Extract the (X, Y) coordinate from the center of the cell holding the provided text.  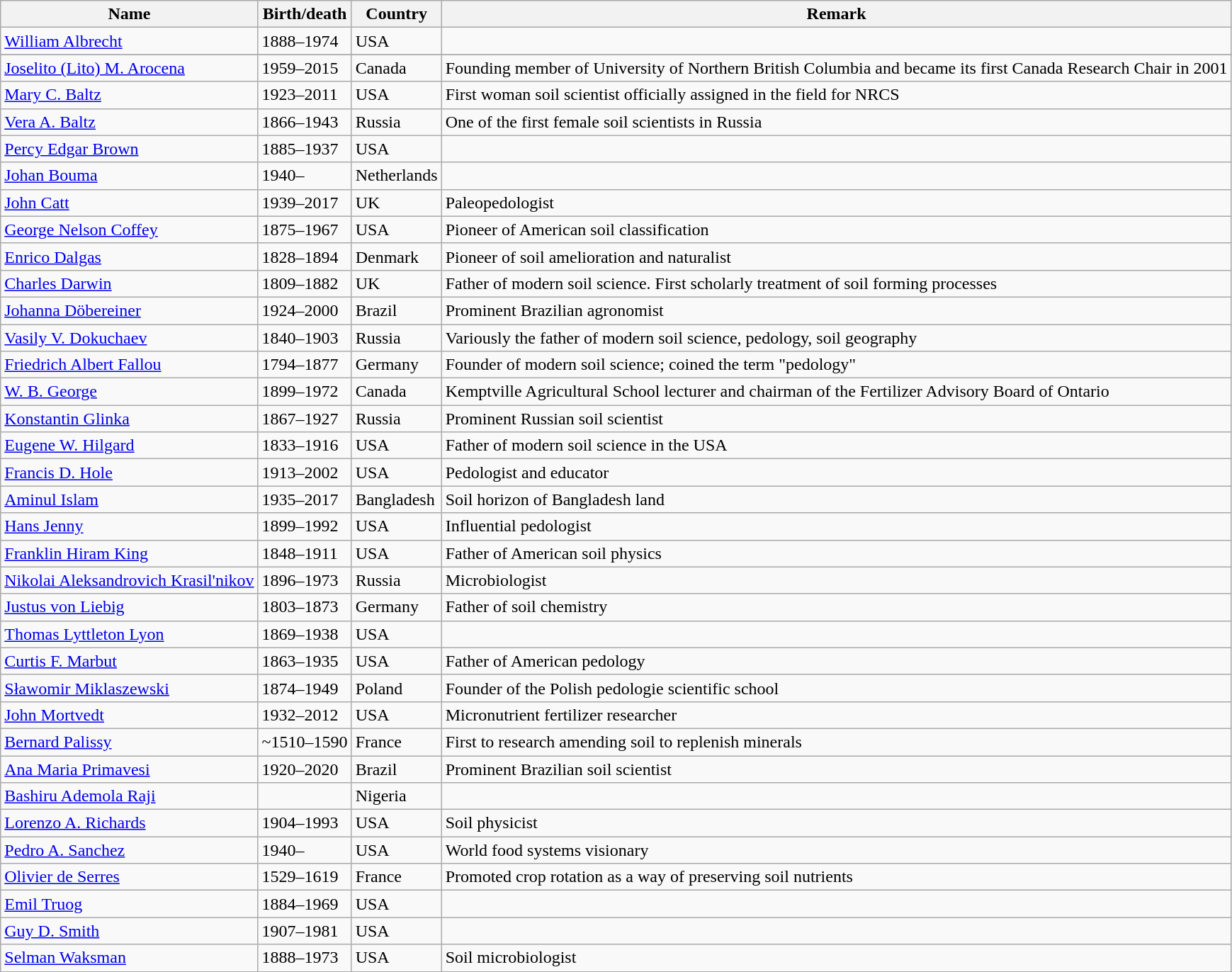
Curtis F. Marbut (129, 661)
Selman Waksman (129, 958)
1867–1927 (305, 419)
Vasily V. Dokuchaev (129, 338)
Bernard Palissy (129, 742)
Joselito (Lito) M. Arocena (129, 68)
Name (129, 14)
W. B. George (129, 392)
Francis D. Hole (129, 473)
Birth/death (305, 14)
Remark (836, 14)
Pioneer of American soil classification (836, 230)
Konstantin Glinka (129, 419)
1920–2020 (305, 769)
Netherlands (397, 176)
1529–1619 (305, 877)
Pedro A. Sanchez (129, 850)
1863–1935 (305, 661)
Guy D. Smith (129, 931)
1935–2017 (305, 499)
1803–1873 (305, 607)
Johanna Döbereiner (129, 310)
Soil horizon of Bangladesh land (836, 499)
1888–1974 (305, 41)
Father of modern soil science in the USA (836, 446)
1913–2002 (305, 473)
Bashiru Ademola Raji (129, 796)
Kemptville Agricultural School lecturer and chairman of the Fertilizer Advisory Board of Ontario (836, 392)
1875–1967 (305, 230)
Soil physicist (836, 823)
Nigeria (397, 796)
1885–1937 (305, 149)
Ana Maria Primavesi (129, 769)
1828–1894 (305, 256)
1896–1973 (305, 580)
Father of American soil physics (836, 553)
Percy Edgar Brown (129, 149)
Microbiologist (836, 580)
1866–1943 (305, 122)
Micronutrient fertilizer researcher (836, 715)
Justus von Liebig (129, 607)
1840–1903 (305, 338)
Aminul Islam (129, 499)
~1510–1590 (305, 742)
1904–1993 (305, 823)
1924–2000 (305, 310)
John Catt (129, 203)
Thomas Lyttleton Lyon (129, 634)
1794–1877 (305, 365)
1833–1916 (305, 446)
Father of American pedology (836, 661)
Friedrich Albert Fallou (129, 365)
1888–1973 (305, 958)
Pioneer of soil amelioration and naturalist (836, 256)
1809–1882 (305, 283)
Charles Darwin (129, 283)
Influential pedologist (836, 526)
Olivier de Serres (129, 877)
Prominent Russian soil scientist (836, 419)
Franklin Hiram King (129, 553)
1959–2015 (305, 68)
Promoted crop rotation as a way of preserving soil nutrients (836, 877)
Prominent Brazilian soil scientist (836, 769)
Prominent Brazilian agronomist (836, 310)
Mary C. Baltz (129, 95)
John Mortvedt (129, 715)
Vera A. Baltz (129, 122)
Father of soil chemistry (836, 607)
1848–1911 (305, 553)
Johan Bouma (129, 176)
1899–1972 (305, 392)
William Albrecht (129, 41)
Founder of the Polish pedologie scientific school (836, 688)
Denmark (397, 256)
1923–2011 (305, 95)
Sławomir Miklaszewski (129, 688)
Eugene W. Hilgard (129, 446)
Emil Truog (129, 904)
Soil microbiologist (836, 958)
1884–1969 (305, 904)
Paleopedologist (836, 203)
1932–2012 (305, 715)
Lorenzo A. Richards (129, 823)
First woman soil scientist officially assigned in the field for NRCS (836, 95)
Poland (397, 688)
Hans Jenny (129, 526)
1907–1981 (305, 931)
Founder of modern soil science; coined the term "pedology" (836, 365)
1939–2017 (305, 203)
World food systems visionary (836, 850)
Country (397, 14)
First to research amending soil to replenish minerals (836, 742)
1899–1992 (305, 526)
Nikolai Aleksandrovich Krasil'nikov (129, 580)
Pedologist and educator (836, 473)
Father of modern soil science. First scholarly treatment of soil forming processes (836, 283)
1869–1938 (305, 634)
Variously the father of modern soil science, pedology, soil geography (836, 338)
1874–1949 (305, 688)
One of the first female soil scientists in Russia (836, 122)
Enrico Dalgas (129, 256)
George Nelson Coffey (129, 230)
Founding member of University of Northern British Columbia and became its first Canada Research Chair in 2001 (836, 68)
Bangladesh (397, 499)
